Locate the cell with the specified text and output its (x, y) center coordinate. 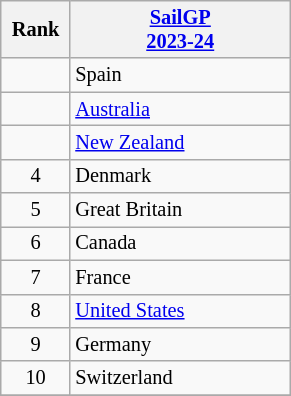
4 (36, 176)
Denmark (180, 176)
Rank (36, 29)
5 (36, 210)
Switzerland (180, 378)
Great Britain (180, 210)
6 (36, 243)
Australia (180, 109)
10 (36, 378)
SailGP2023-24 (180, 29)
8 (36, 311)
United States (180, 311)
7 (36, 277)
9 (36, 344)
France (180, 277)
Spain (180, 75)
Germany (180, 344)
New Zealand (180, 142)
Canada (180, 243)
